Output the (x, y) coordinate of the center of the cell containing the given text.  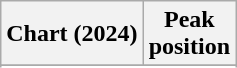
Chart (2024) (72, 34)
Peakposition (189, 34)
